Detect which cell encompasses the target text, then output its (X, Y) center coordinate. 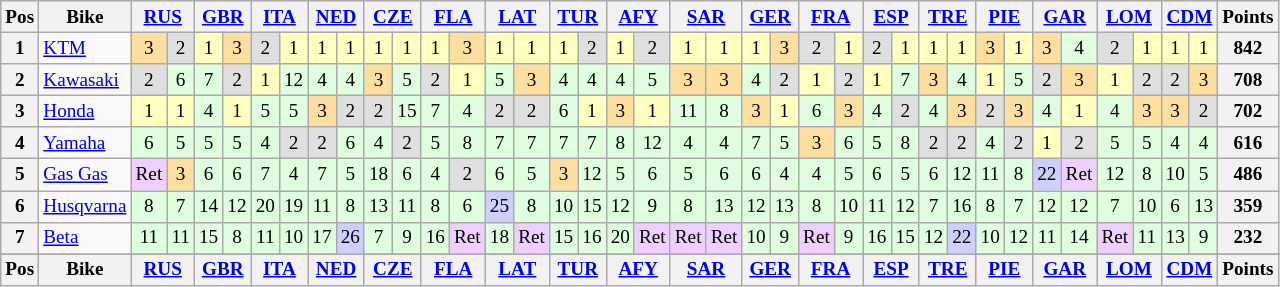
KTM (85, 48)
Gas Gas (85, 175)
Husqvarna (85, 206)
486 (1248, 175)
232 (1248, 238)
17 (322, 238)
842 (1248, 48)
Kawasaki (85, 80)
708 (1248, 80)
Beta (85, 238)
702 (1248, 111)
25 (499, 206)
Yamaha (85, 143)
Honda (85, 111)
616 (1248, 143)
19 (293, 206)
26 (350, 238)
359 (1248, 206)
